Find where the given text appears and provide that cell's center as (x, y) coordinate. 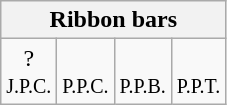
? J.P.C. (29, 72)
P.P.B. (142, 72)
P.P.C. (86, 72)
P.P.T. (198, 72)
Ribbon bars (114, 20)
